From the cell containing the given text, extract its center point as [X, Y] coordinate. 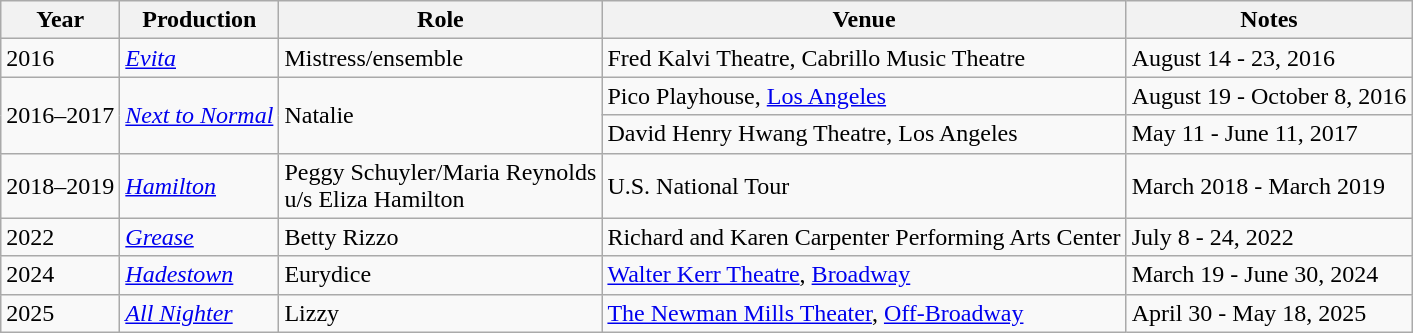
Role [440, 20]
The Newman Mills Theater, Off-Broadway [864, 313]
All Nighter [200, 313]
August 19 - October 8, 2016 [1269, 96]
Hamilton [200, 186]
March 2018 - March 2019 [1269, 186]
2025 [60, 313]
Richard and Karen Carpenter Performing Arts Center [864, 237]
August 14 - 23, 2016 [1269, 58]
Pico Playhouse, Los Angeles [864, 96]
April 30 - May 18, 2025 [1269, 313]
March 19 - June 30, 2024 [1269, 275]
May 11 - June 11, 2017 [1269, 134]
Natalie [440, 115]
Next to Normal [200, 115]
Hadestown [200, 275]
U.S. National Tour [864, 186]
Mistress/ensemble [440, 58]
2016 [60, 58]
Lizzy [440, 313]
Peggy Schuyler/Maria Reynoldsu/s Eliza Hamilton [440, 186]
2018–2019 [60, 186]
Eurydice [440, 275]
Year [60, 20]
Production [200, 20]
Venue [864, 20]
Fred Kalvi Theatre, Cabrillo Music Theatre [864, 58]
2022 [60, 237]
Walter Kerr Theatre, Broadway [864, 275]
July 8 - 24, 2022 [1269, 237]
Grease [200, 237]
2016–2017 [60, 115]
David Henry Hwang Theatre, Los Angeles [864, 134]
Notes [1269, 20]
Betty Rizzo [440, 237]
Evita [200, 58]
2024 [60, 275]
